Return the [x, y] coordinate for the center point of the cell that contains the specified text.  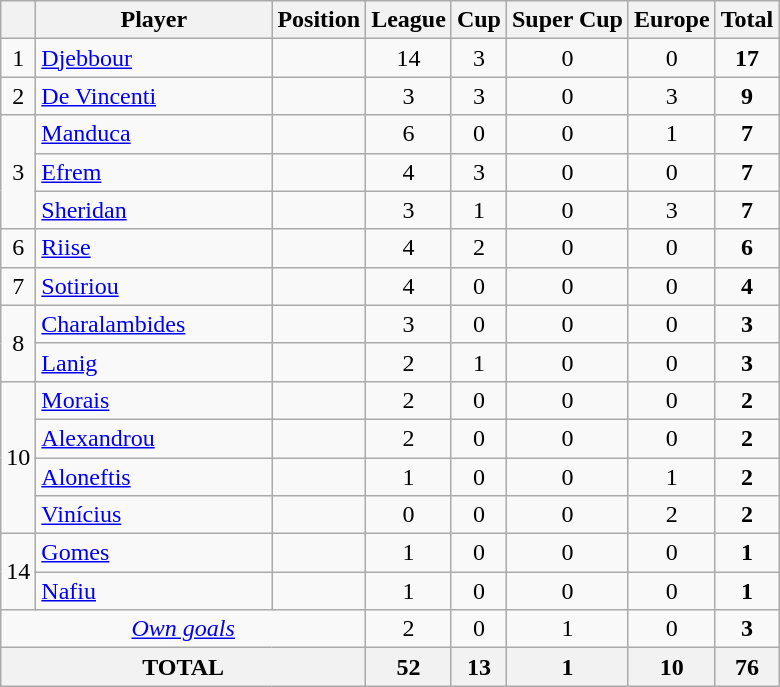
De Vincenti [154, 96]
Djebbour [154, 58]
Alexandrou [154, 438]
Nafiu [154, 591]
Morais [154, 400]
Sheridan [154, 210]
13 [478, 667]
76 [747, 667]
Riise [154, 248]
Europe [672, 20]
9 [747, 96]
Cup [478, 20]
Sotiriou [154, 286]
Vinícius [154, 515]
League [409, 20]
Super Cup [567, 20]
52 [409, 667]
Aloneftis [154, 477]
Efrem [154, 172]
17 [747, 58]
Lanig [154, 362]
Charalambides [154, 324]
Manduca [154, 134]
Player [154, 20]
TOTAL [184, 667]
Own goals [184, 629]
Position [319, 20]
Gomes [154, 553]
8 [18, 343]
Total [747, 20]
